Find where the given text appears and provide that cell's center as [x, y] coordinate. 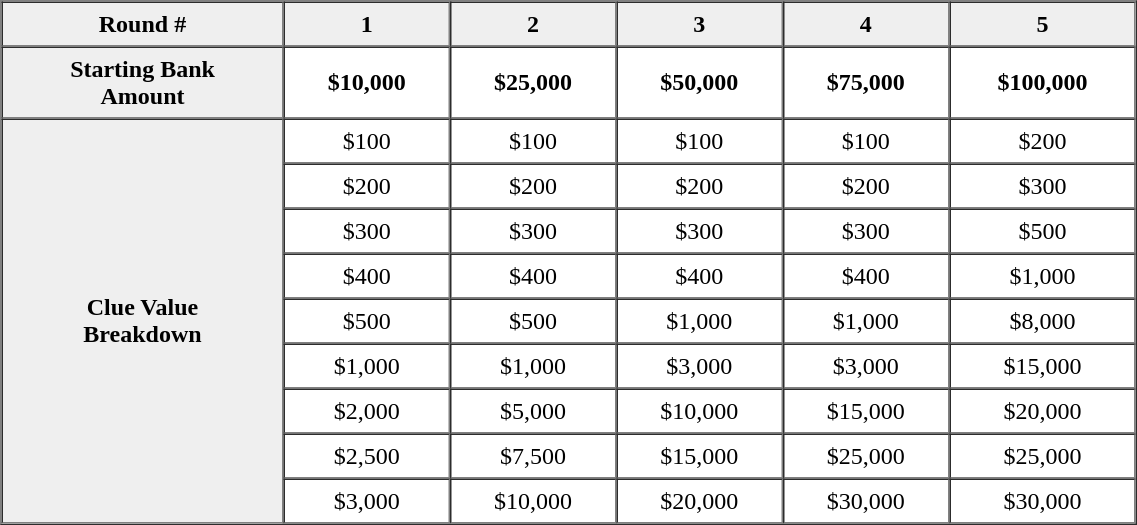
$50,000 [699, 82]
1 [366, 24]
4 [866, 24]
$5,000 [533, 410]
$2,000 [366, 410]
$75,000 [866, 82]
2 [533, 24]
$2,500 [366, 456]
Starting BankAmount [143, 82]
$8,000 [1042, 320]
Clue ValueBreakdown [143, 320]
3 [699, 24]
Round # [143, 24]
$100,000 [1042, 82]
$7,500 [533, 456]
5 [1042, 24]
